Output the [x, y] coordinate of the center of the cell containing the given text.  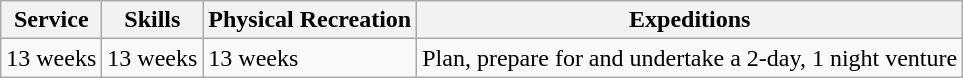
Service [52, 20]
Expeditions [690, 20]
Physical Recreation [310, 20]
Plan, prepare for and undertake a 2-day, 1 night venture [690, 58]
Skills [152, 20]
